Capture the cell that displays the provided text and extract its [X, Y] central coordinate. 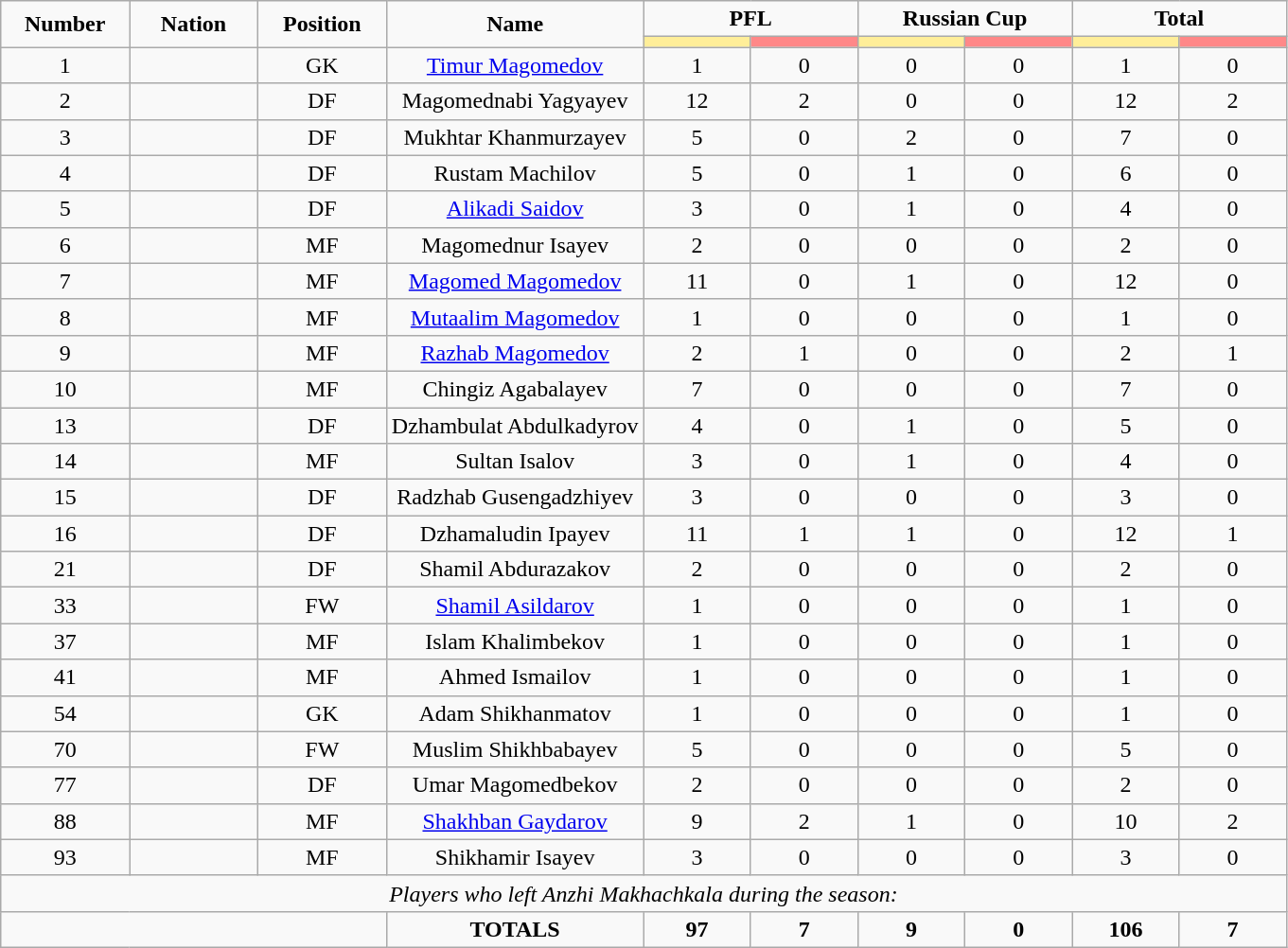
TOTALS [515, 929]
16 [65, 534]
Alikadi Saidov [515, 209]
Timur Magomedov [515, 65]
Shikhamir Isayev [515, 857]
97 [697, 929]
37 [65, 641]
Adam Shikhanmatov [515, 713]
Players who left Anzhi Makhachkala during the season: [644, 893]
15 [65, 498]
Name [515, 25]
Magomed Magomedov [515, 281]
14 [65, 462]
Islam Khalimbekov [515, 641]
13 [65, 425]
41 [65, 677]
Mutaalim Magomedov [515, 317]
Dzhambulat Abdulkadyrov [515, 425]
Shakhban Gaydarov [515, 821]
Ahmed Ismailov [515, 677]
Number [65, 25]
PFL [750, 19]
Umar Magomedbekov [515, 785]
Razhab Magomedov [515, 353]
93 [65, 857]
Radzhab Gusengadzhiyev [515, 498]
Nation [194, 25]
Shamil Asildarov [515, 606]
Chingiz Agabalayev [515, 389]
88 [65, 821]
Muslim Shikhbabayev [515, 749]
54 [65, 713]
70 [65, 749]
Magomednabi Yagyayev [515, 101]
77 [65, 785]
8 [65, 317]
Mukhtar Khanmurzayev [515, 137]
Dzhamaludin Ipayev [515, 534]
Russian Cup [964, 19]
Sultan Isalov [515, 462]
Shamil Abdurazakov [515, 570]
106 [1126, 929]
33 [65, 606]
Total [1179, 19]
Position [322, 25]
21 [65, 570]
Rustam Machilov [515, 173]
Magomednur Isayev [515, 245]
